Identify which cell holds the provided text, then report its [X, Y] central coordinate. 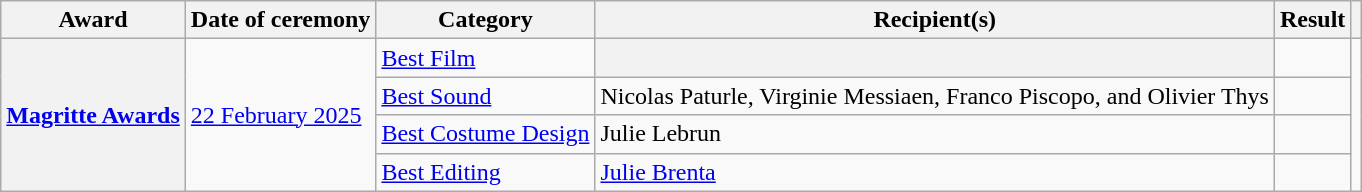
Best Editing [486, 172]
Julie Brenta [935, 172]
Best Costume Design [486, 134]
22 February 2025 [280, 115]
Nicolas Paturle, Virginie Messiaen, Franco Piscopo, and Olivier Thys [935, 96]
Best Film [486, 58]
Magritte Awards [94, 115]
Award [94, 20]
Result [1312, 20]
Category [486, 20]
Best Sound [486, 96]
Recipient(s) [935, 20]
Date of ceremony [280, 20]
Julie Lebrun [935, 134]
